Find where the given text appears and provide that cell's center as (x, y) coordinate. 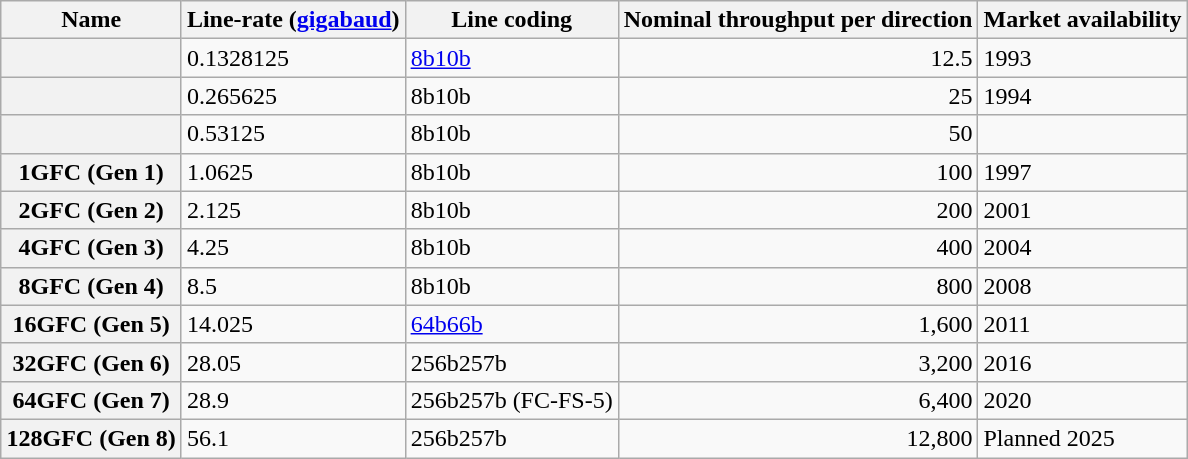
64b66b (512, 324)
1994 (1082, 96)
2008 (1082, 286)
0.53125 (293, 134)
64GFC (Gen 7) (91, 400)
2001 (1082, 210)
Nominal throughput per direction (798, 20)
128GFC (Gen 8) (91, 438)
2GFC (Gen 2) (91, 210)
Line-rate (gigabaud) (293, 20)
2016 (1082, 362)
100 (798, 172)
4GFC (Gen 3) (91, 248)
0.1328125 (293, 58)
4.25 (293, 248)
400 (798, 248)
14.025 (293, 324)
8GFC (Gen 4) (91, 286)
2020 (1082, 400)
1GFC (Gen 1) (91, 172)
32GFC (Gen 6) (91, 362)
56.1 (293, 438)
256b257b (FC-FS-5) (512, 400)
Market availability (1082, 20)
28.9 (293, 400)
25 (798, 96)
2004 (1082, 248)
1993 (1082, 58)
Line coding (512, 20)
12.5 (798, 58)
3,200 (798, 362)
Planned 2025 (1082, 438)
2011 (1082, 324)
0.265625 (293, 96)
16GFC (Gen 5) (91, 324)
28.05 (293, 362)
1,600 (798, 324)
2.125 (293, 210)
Name (91, 20)
1997 (1082, 172)
1.0625 (293, 172)
12,800 (798, 438)
6,400 (798, 400)
50 (798, 134)
200 (798, 210)
800 (798, 286)
8.5 (293, 286)
